Locate the cell with the specified text and output its (X, Y) center coordinate. 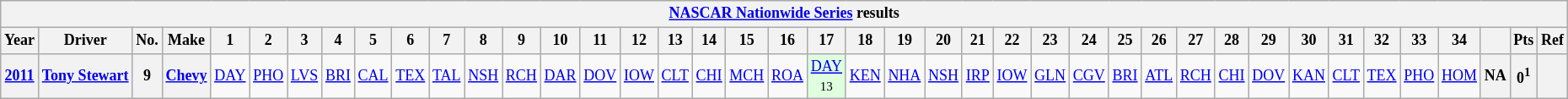
4 (339, 41)
ROA (787, 76)
DAY13 (826, 76)
2011 (20, 76)
KAN (1309, 76)
DAY (230, 76)
14 (709, 41)
GLN (1050, 76)
34 (1460, 41)
5 (373, 41)
KEN (865, 76)
1 (230, 41)
6 (411, 41)
26 (1159, 41)
MCH (747, 76)
Year (20, 41)
13 (674, 41)
19 (905, 41)
Pts (1524, 41)
21 (978, 41)
31 (1345, 41)
01 (1524, 76)
28 (1232, 41)
2 (268, 41)
12 (639, 41)
20 (944, 41)
11 (600, 41)
3 (305, 41)
8 (484, 41)
IRP (978, 76)
ATL (1159, 76)
NA (1496, 76)
CGV (1089, 76)
No. (147, 41)
30 (1309, 41)
23 (1050, 41)
NHA (905, 76)
7 (447, 41)
32 (1382, 41)
CAL (373, 76)
Ref (1553, 41)
29 (1269, 41)
18 (865, 41)
16 (787, 41)
NASCAR Nationwide Series results (784, 14)
15 (747, 41)
25 (1125, 41)
24 (1089, 41)
Chevy (186, 76)
Tony Stewart (85, 76)
LVS (305, 76)
17 (826, 41)
22 (1012, 41)
DAR (560, 76)
27 (1196, 41)
HOM (1460, 76)
Driver (85, 41)
TAL (447, 76)
Make (186, 41)
33 (1420, 41)
10 (560, 41)
